Scan for the cell matching the given text and deliver its (X, Y) coordinate at center. 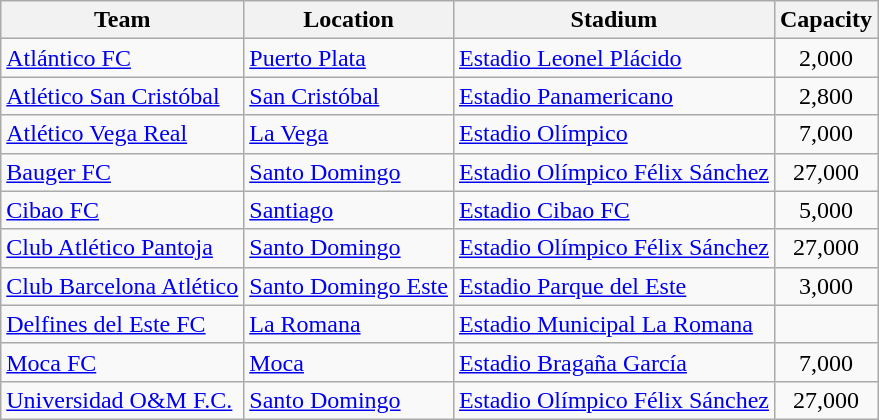
5,000 (826, 210)
Estadio Cibao FC (614, 210)
Puerto Plata (349, 58)
Estadio Parque del Este (614, 286)
Location (349, 20)
3,000 (826, 286)
Bauger FC (122, 172)
Club Barcelona Atlético (122, 286)
Estadio Panamericano (614, 96)
Moca (349, 362)
San Cristóbal (349, 96)
Estadio Leonel Plácido (614, 58)
Club Atlético Pantoja (122, 248)
La Vega (349, 134)
2,800 (826, 96)
Cibao FC (122, 210)
Atlético Vega Real (122, 134)
Atlético San Cristóbal (122, 96)
Capacity (826, 20)
Team (122, 20)
Santo Domingo Este (349, 286)
Stadium (614, 20)
Delfines del Este FC (122, 324)
2,000 (826, 58)
Moca FC (122, 362)
Estadio Municipal La Romana (614, 324)
Estadio Bragaña García (614, 362)
Santiago (349, 210)
Estadio Olímpico (614, 134)
La Romana (349, 324)
Universidad O&M F.C. (122, 400)
Atlántico FC (122, 58)
